For the text-containing cell, return its midpoint in (x, y) coordinate format. 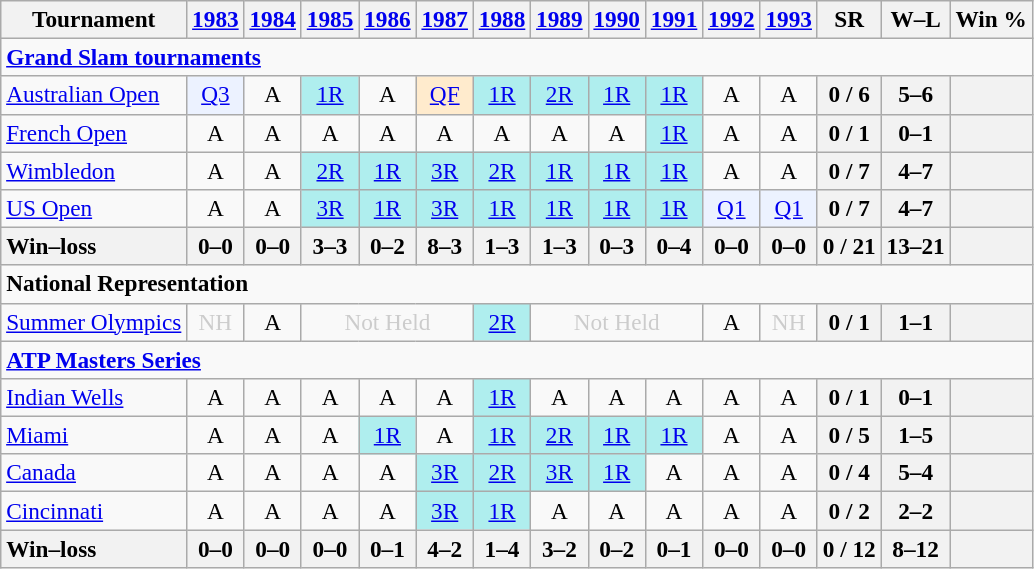
13–21 (916, 246)
Canada (94, 473)
0 / 5 (849, 435)
Miami (94, 435)
1–1 (916, 322)
1989 (560, 19)
Indian Wells (94, 397)
3–2 (560, 548)
US Open (94, 208)
5–6 (916, 95)
French Open (94, 133)
1987 (444, 19)
8–3 (444, 246)
Australian Open (94, 95)
1–5 (916, 435)
1–4 (502, 548)
0 / 2 (849, 510)
8–12 (916, 548)
2–2 (916, 510)
Wimbledon (94, 170)
1986 (388, 19)
1992 (732, 19)
National Representation (517, 284)
3–3 (330, 246)
1990 (616, 19)
Cincinnati (94, 510)
1988 (502, 19)
1984 (272, 19)
0–3 (616, 246)
Grand Slam tournaments (517, 57)
QF (444, 95)
1993 (788, 19)
0 / 21 (849, 246)
SR (849, 19)
1985 (330, 19)
W–L (916, 19)
0 / 12 (849, 548)
Q3 (216, 95)
1983 (216, 19)
0 / 6 (849, 95)
Summer Olympics (94, 322)
4–2 (444, 548)
0–4 (674, 246)
0 / 4 (849, 473)
Tournament (94, 19)
5–4 (916, 473)
1991 (674, 19)
Win % (991, 19)
ATP Masters Series (517, 359)
